Capture the cell that displays the provided text and extract its [X, Y] central coordinate. 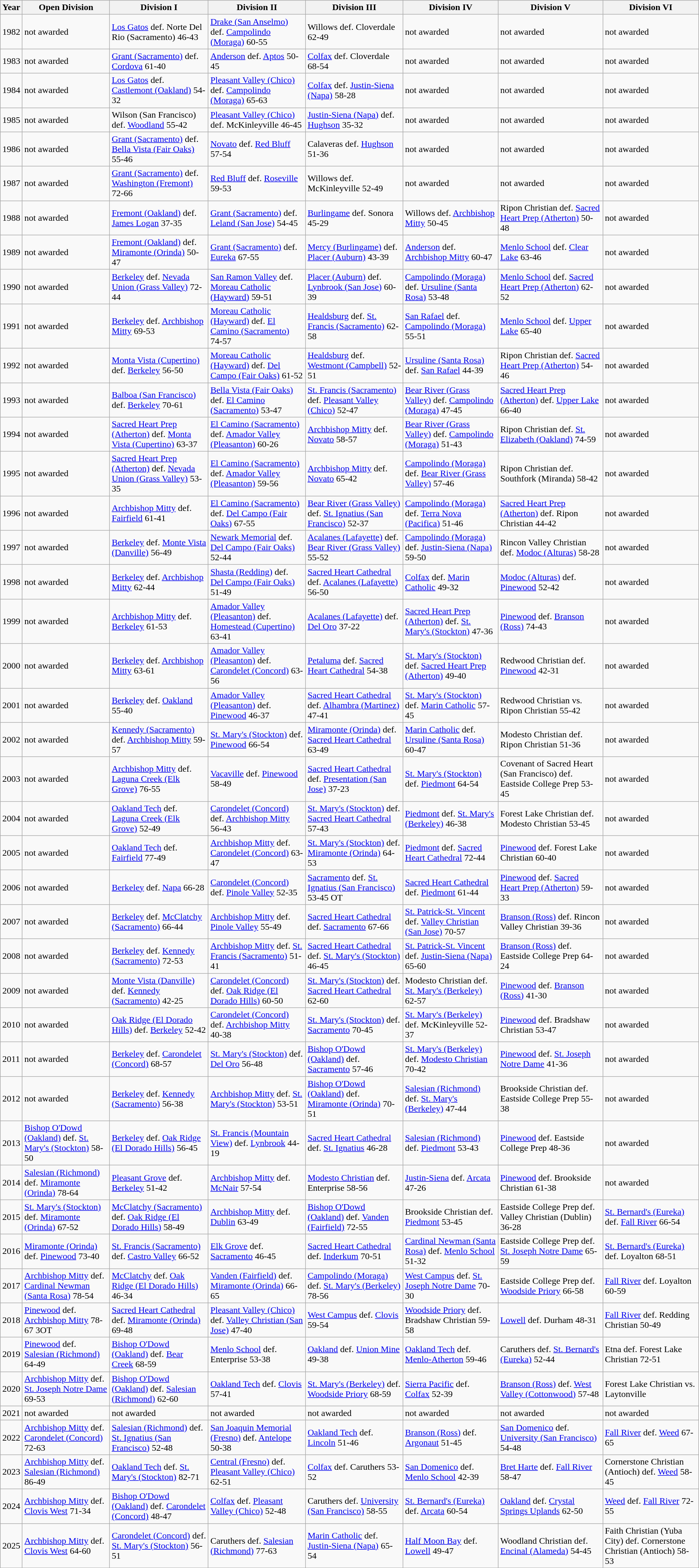
Sacred Heart Cathedral def. St. Mary's (Stockton) 46-45 [354, 956]
2017 [11, 1286]
Carondelet (Concord) def. Oak Ridge (El Dorado Hills) 60-50 [257, 991]
Sacred Heart Cathedral def. Acalanes (Lafayette) 56-50 [354, 582]
Half Moon Bay def. Lowell 49-47 [450, 1546]
Division IV [450, 7]
St. Mary's (Stockton) def. Piedmont 64-54 [450, 779]
Anderson def. Archbishop Mitty 60-47 [450, 252]
Oakland Tech def. St. Mary's (Stockton) 82-71 [159, 1472]
Elk Grove def. Sacramento 46-45 [257, 1251]
Woodland Christian def. Encinal (Alameda) 54-45 [550, 1546]
Sacred Heart Cathedral def. Miramonte (Orinda) 69-48 [159, 1320]
Drake (San Anselmo) def. Campolindo (Moraga) 60-55 [257, 32]
Bishop O'Dowd (Oakland) def. Miramonte (Orinda) 70-51 [354, 1099]
St. Patrick-St. Vincent def. Valley Christian (San Jose) 70-57 [450, 921]
Division VI [650, 7]
1998 [11, 582]
2024 [11, 1506]
Fremont (Oakland) def. James Logan 37-35 [159, 218]
Grant (Sacramento) def. Cordova 61-40 [159, 61]
St. Mary's (Stockton) def. Sacred Heart Cathedral 57-43 [354, 818]
St. Francis (Sacramento) def. Castro Valley 66-52 [159, 1251]
St. Francis (Mountain View) def. Lynbrook 44-19 [257, 1143]
El Camino (Sacramento) def. Del Campo (Fair Oaks) 67-55 [257, 513]
Willows def. Cloverdale 62-49 [354, 32]
Pinewood def. Forest Lake Christian 60-40 [550, 853]
2005 [11, 853]
Eastside College Prep def. Valley Christian (Dublin) 36-28 [550, 1217]
2019 [11, 1354]
2001 [11, 705]
1997 [11, 548]
Berkeley def. Carondelet (Concord) 68-57 [159, 1059]
Bear River (Grass Valley) def. Campolindo (Moraga) 51-43 [450, 434]
Sacramento def. St. Ignatius (San Francisco) 53-45 OT [354, 887]
Sacred Heart Cathedral def. Piedmont 61-44 [450, 887]
Miramonte (Orinda) def. Sacred Heart Cathedral 63-49 [354, 740]
2022 [11, 1437]
Fall River def. Redding Christian 50-49 [650, 1320]
Oakland Tech def. Menlo-Atherton 59-46 [450, 1354]
Archbishop Mitty def. St. Joseph Notre Dame 69-53 [66, 1389]
St. Mary's (Stockton) def. Miramonte (Orinda) 67-52 [66, 1217]
Sacred Heart Prep (Atherton) def. St. Mary's (Stockton) 47-36 [450, 622]
Division III [354, 7]
Modesto Christian def. Ripon Christian 51-36 [550, 740]
Grant (Sacramento) def. Eureka 67-55 [257, 252]
Placer (Auburn) def. Lynbrook (San Jose) 60-39 [354, 286]
Cardinal Newman (Santa Rosa) def. Menlo School 51-32 [450, 1251]
Modoc (Alturas) def. Pinewood 52-42 [550, 582]
Berkeley def. Kennedy (Sacramento) 72-53 [159, 956]
McClatchy (Sacramento) def. Oak Ridge (El Dorado Hills) 58-49 [159, 1217]
2014 [11, 1183]
Covenant of Sacred Heart (San Francisco) def. Eastside College Prep 53-45 [550, 779]
El Camino (Sacramento) def. Amador Valley (Pleasanton) 60-26 [257, 434]
Colfax def. Cloverdale 68-54 [354, 61]
Marin Catholic def. Ursuline (Santa Rosa) 60-47 [450, 740]
Acalanes (Lafayette) def. Del Oro 37-22 [354, 622]
Redwood Christian def. Pinewood 42-31 [550, 666]
Colfax def. Caruthers 53-52 [354, 1472]
2021 [11, 1413]
Bella Vista (Fair Oaks) def. El Camino (Sacramento) 53-47 [257, 400]
Willows def. McKinleyville 52-49 [354, 183]
St. Mary's (Stockton) def. Marin Catholic 57-45 [450, 705]
1999 [11, 622]
Ripon Christian def. Sacred Heart Prep (Atherton) 54-46 [550, 365]
Carondelet (Concord) def. Archbishop Mitty 40-38 [257, 1025]
Archbishop Mitty def. Carondelet (Concord) 63-47 [257, 853]
1986 [11, 149]
Pleasant Grove def. Berkeley 51-42 [159, 1183]
2023 [11, 1472]
West Campus def. Clovis 59-54 [354, 1320]
1995 [11, 474]
Oakland Tech def. Clovis 57-41 [257, 1389]
Oakland def. Union Mine 49-38 [354, 1354]
1985 [11, 120]
Pleasant Valley (Chico) def. Valley Christian (San Jose) 47-40 [257, 1320]
Pleasant Valley (Chico) def. Campolindo (Moraga) 65-63 [257, 90]
Sacred Heart Cathedral def. Sacramento 67-66 [354, 921]
Monte Vista (Danville) def. Kennedy (Sacramento) 42-25 [159, 991]
Sacred Heart Prep (Atherton) def. Monta Vista (Cupertino) 63-37 [159, 434]
Redwood Christian vs. Ripon Christian 55-42 [550, 705]
Open Division [66, 7]
Pinewood def. Branson (Ross) 41-30 [550, 991]
Oak Ridge (El Dorado Hills) def. Berkeley 52-42 [159, 1025]
Novato def. Red Bluff 57-54 [257, 149]
Campolindo (Moraga) def. Bear River (Grass Valley) 57-46 [450, 474]
Berkeley def. Oak Ridge (El Dorado Hills) 56-45 [159, 1143]
Archbishop Mitty def. Berkeley 61-53 [159, 622]
Fall River def. Weed 67-65 [650, 1437]
Carondelet (Concord) def. Archbishop Mitty 56-43 [257, 818]
1982 [11, 32]
2025 [11, 1546]
Archbishop Mitty def. Clovis West 64-60 [66, 1546]
St. Mary's (Stockton) def. Sacred Heart Cathedral 62-60 [354, 991]
2012 [11, 1099]
Salesian (Richmond) def. Piedmont 53-43 [450, 1143]
2007 [11, 921]
Caruthers def. Salesian (Richmond) 77-63 [257, 1546]
Caruthers def. University (San Francisco) 58-55 [354, 1506]
Petaluma def. Sacred Heart Cathedral 54-38 [354, 666]
1987 [11, 183]
Archbishop Mitty def. Pinole Valley 55-49 [257, 921]
St. Bernard's (Eureka) def. Fall River 66-54 [650, 1217]
Los Gatos def. Castlemont (Oakland) 54-32 [159, 90]
St. Mary's (Stockton) def. Sacred Heart Prep (Atherton) 49-40 [450, 666]
Oakland Tech def. Laguna Creek (Elk Grove) 52-49 [159, 818]
Amador Valley (Pleasanton) def. Pinewood 46-37 [257, 705]
Amador Valley (Pleasanton) def. Homestead (Cupertino) 63-41 [257, 622]
2002 [11, 740]
1988 [11, 218]
Archbishop Mitty def. St. Mary's (Stockton) 53-51 [257, 1099]
Division I [159, 7]
Bishop O'Dowd (Oakland) def. Bear Creek 68-59 [159, 1354]
Pleasant Valley (Chico) def. McKinleyville 46-45 [257, 120]
Bishop O'Dowd (Oakland) def. Sacramento 57-46 [354, 1059]
Etna def. Forest Lake Christian 72-51 [650, 1354]
Modesto Christian def. Enterprise 58-56 [354, 1183]
Kennedy (Sacramento) def. Archbishop Mitty 59-57 [159, 740]
Menlo School def. Upper Lake 65-40 [550, 326]
Weed def. Fall River 72-55 [650, 1506]
Anderson def. Aptos 50-45 [257, 61]
Colfax def. Pleasant Valley (Chico) 52-48 [257, 1506]
Grant (Sacramento) def. Leland (San Jose) 54-45 [257, 218]
Archbishop Mitty def. Fairfield 61-41 [159, 513]
Justin-Siena def. Arcata 47-26 [450, 1183]
Branson (Ross) def. West Valley (Cottonwood) 57-48 [550, 1389]
Central (Fresno) def. Pleasant Valley (Chico) 62-51 [257, 1472]
St. Mary's (Stockton) def. Pinewood 66-54 [257, 740]
Archbishop Mitty def. Salesian (Richmond) 86-49 [66, 1472]
St. Bernard's (Eureka) def. Arcata 60-54 [450, 1506]
2018 [11, 1320]
Sacred Heart Cathedral def. St. Ignatius 46-28 [354, 1143]
Sacred Heart Prep (Atherton) def. Nevada Union (Grass Valley) 53-35 [159, 474]
Berkeley def. Archbishop Mitty 62-44 [159, 582]
St. Francis (Sacramento) def. Pleasant Valley (Chico) 52-47 [354, 400]
Salesian (Richmond) def. St. Ignatius (San Francisco) 52-48 [159, 1437]
Carondelet (Concord) def. Pinole Valley 52-35 [257, 887]
Colfax def. Marin Catholic 49-32 [450, 582]
West Campus def. St. Joseph Notre Dame 70-30 [450, 1286]
Berkeley def. Archbishop Mitty 63-61 [159, 666]
Burlingame def. Sonora 45-29 [354, 218]
Berkeley def. Oakland 55-40 [159, 705]
El Camino (Sacramento) def. Amador Valley (Pleasanton) 59-56 [257, 474]
Los Gatos def. Norte Del Rio (Sacramento) 46-43 [159, 32]
Calaveras def. Hughson 51-36 [354, 149]
2004 [11, 818]
Ripon Christian def. Sacred Heart Prep (Atherton) 50-48 [550, 218]
Bishop O'Dowd (Oakland) def. Vanden (Fairfield) 72-55 [354, 1217]
Pinewood def. St. Joseph Notre Dame 41-36 [550, 1059]
Wilson (San Francisco) def. Woodland 55-42 [159, 120]
Marin Catholic def. Justin-Siena (Napa) 65-54 [354, 1546]
2020 [11, 1389]
Bret Harte def. Fall River 58-47 [550, 1472]
Red Bluff def. Roseville 59-53 [257, 183]
1990 [11, 286]
Carondelet (Concord) def. St. Mary's (Stockton) 56-51 [159, 1546]
Bishop O'Dowd (Oakland) def. Salesian (Richmond) 62-60 [159, 1389]
Eastside College Prep def. Woodside Priory 66-58 [550, 1286]
1992 [11, 365]
Ursuline (Santa Rosa) def. San Rafael 44-39 [450, 365]
Bear River (Grass Valley) def. St. Ignatius (San Francisco) 52-37 [354, 513]
Fall River def. Loyalton 60-59 [650, 1286]
Archbishop Mitty def. Carondelet (Concord) 72-63 [66, 1437]
Grant (Sacramento) def. Washington (Fremont) 72-66 [159, 183]
Balboa (San Francisco) def. Berkeley 70-61 [159, 400]
Acalanes (Lafayette) def. Bear River (Grass Valley) 55-52 [354, 548]
Archbishop Mitty def. McNair 57-54 [257, 1183]
2016 [11, 1251]
Shasta (Redding) def. Del Campo (Fair Oaks) 51-49 [257, 582]
Berkeley def. Kennedy (Sacramento) 56-38 [159, 1099]
Pinewood def. Brookside Christian 61-38 [550, 1183]
Pinewood def. Bradshaw Christian 53-47 [550, 1025]
Berkeley def. Monte Vista (Danville) 56-49 [159, 548]
Faith Christian (Yuba City) def. Cornerstone Christian (Antioch) 58-53 [650, 1546]
Salesian (Richmond) def. Miramonte (Orinda) 78-64 [66, 1183]
Menlo School def. Sacred Heart Prep (Atherton) 62-52 [550, 286]
Campolindo (Moraga) def. St. Mary's (Berkeley) 78-56 [354, 1286]
2008 [11, 956]
2013 [11, 1143]
1996 [11, 513]
Archbishop Mitty def. Dublin 63-49 [257, 1217]
Miramonte (Orinda) def. Pinewood 73-40 [66, 1251]
Forest Lake Christian def. Modesto Christian 53-45 [550, 818]
Modesto Christian def. St. Mary's (Berkeley) 62-57 [450, 991]
Menlo School def. Clear Lake 63-46 [550, 252]
San Joaquin Memorial (Fresno) def. Antelope 50-38 [257, 1437]
Berkeley def. Napa 66-28 [159, 887]
2009 [11, 991]
Pinewood def. Branson (Ross) 74-43 [550, 622]
McClatchy def. Oak Ridge (El Dorado Hills) 46-34 [159, 1286]
Newark Memorial def. Del Campo (Fair Oaks) 52-44 [257, 548]
2000 [11, 666]
Archbishop Mitty def. Laguna Creek (Elk Grove) 76-55 [159, 779]
Justin-Siena (Napa) def. Hughson 35-32 [354, 120]
St. Mary's (Berkeley) def. Modesto Christian 70-42 [450, 1059]
2011 [11, 1059]
Branson (Ross) def. Eastside College Prep 64-24 [550, 956]
Sierra Pacific def. Colfax 52-39 [450, 1389]
1989 [11, 252]
Bishop O'Dowd (Oakland) def. Carondelet (Concord) 48-47 [159, 1506]
Monta Vista (Cupertino) def. Berkeley 56-50 [159, 365]
Archbishop Mitty def. Novato 58-57 [354, 434]
Sacred Heart Prep (Atherton) def. Ripon Christian 44-42 [550, 513]
San Ramon Valley def. Moreau Catholic (Hayward) 59-51 [257, 286]
Salesian (Richmond) def. St. Mary's (Berkeley) 47-44 [450, 1099]
Berkeley def. Nevada Union (Grass Valley) 72-44 [159, 286]
Campolindo (Moraga) def. Ursuline (Santa Rosa) 53-48 [450, 286]
Pinewood def. Sacred Heart Prep (Atherton) 59-33 [550, 887]
1994 [11, 434]
1991 [11, 326]
St. Bernard's (Eureka) def. Loyalton 68-51 [650, 1251]
Grant (Sacramento) def. Bella Vista (Fair Oaks) 55-46 [159, 149]
Brookside Christian def. Piedmont 53-45 [450, 1217]
2006 [11, 887]
Campolindo (Moraga) def. Justin-Siena (Napa) 59-50 [450, 548]
Campolindo (Moraga) def. Terra Nova (Pacifica) 51-46 [450, 513]
Archbishop Mitty def. Cardinal Newman (Santa Rosa) 78-54 [66, 1286]
Willows def. Archbishop Mitty 50-45 [450, 218]
Pinewood def. Eastside College Prep 48-36 [550, 1143]
Archbishop Mitty def. Clovis West 71-34 [66, 1506]
St. Patrick-St. Vincent def. Justin-Siena (Napa) 65-60 [450, 956]
Healdsburg def. Westmont (Campbell) 52-51 [354, 365]
Bishop O'Dowd (Oakland) def. St. Mary's (Stockton) 58-50 [66, 1143]
San Rafael def. Campolindo (Moraga) 55-51 [450, 326]
Division II [257, 7]
Piedmont def. Sacred Heart Cathedral 72-44 [450, 853]
Ripon Christian def. St. Elizabeth (Oakland) 74-59 [550, 434]
1983 [11, 61]
Ripon Christian def. Southfork (Miranda) 58-42 [550, 474]
Mercy (Burlingame) def. Placer (Auburn) 43-39 [354, 252]
Oakland def. Crystal Springs Uplands 62-50 [550, 1506]
Bear River (Grass Valley) def. Campolindo (Moraga) 47-45 [450, 400]
Caruthers def. St. Bernard's (Eureka) 52-44 [550, 1354]
Cornerstone Christian (Antioch) def. Weed 58-45 [650, 1472]
Sacred Heart Prep (Atherton) def. Upper Lake 66-40 [550, 400]
Pinewood def. Archbishop Mitty 78-67 3OT [66, 1320]
Branson (Ross) def. Rincon Valley Christian 39-36 [550, 921]
Division V [550, 7]
Sacred Heart Cathedral def. Inderkum 70-51 [354, 1251]
St. Mary's (Stockton) def. Del Oro 56-48 [257, 1059]
Berkeley def. Archbishop Mitty 69-53 [159, 326]
Menlo School def. Enterprise 53-38 [257, 1354]
St. Mary's (Stockton) def. Sacramento 70-45 [354, 1025]
Eastside College Prep def. St. Joseph Notre Dame 65-59 [550, 1251]
Woodside Priory def. Bradshaw Christian 59-58 [450, 1320]
Berkeley def. McClatchy (Sacramento) 66-44 [159, 921]
San Domenico def. Menlo School 42-39 [450, 1472]
2015 [11, 1217]
Sacred Heart Cathedral def. Alhambra (Martinez) 47-41 [354, 705]
Lowell def. Durham 48-31 [550, 1320]
Vanden (Fairfield) def. Miramonte (Orinda) 66-65 [257, 1286]
Archbishop Mitty def. Novato 65-42 [354, 474]
St. Mary's (Stockton) def. Miramonte (Orinda) 64-53 [354, 853]
Year [11, 7]
Vacaville def. Pinewood 58-49 [257, 779]
Moreau Catholic (Hayward) def. Del Campo (Fair Oaks) 61-52 [257, 365]
Branson (Ross) def. Argonaut 51-45 [450, 1437]
St. Mary's (Berkeley) def. McKinleyville 52-37 [450, 1025]
2003 [11, 779]
1993 [11, 400]
Sacred Heart Cathedral def. Presentation (San Jose) 37-23 [354, 779]
San Domenico def. University (San Francisco) 54-48 [550, 1437]
Oakland Tech def. Lincoln 51-46 [354, 1437]
St. Mary's (Berkeley) def. Woodside Priory 68-59 [354, 1389]
Brookside Christian def. Eastside College Prep 55-38 [550, 1099]
Archbishop Mitty def. St. Francis (Sacramento) 51-41 [257, 956]
Rincon Valley Christian def. Modoc (Alturas) 58-28 [550, 548]
Oakland Tech def. Fairfield 77-49 [159, 853]
Pinewood def. Salesian (Richmond) 64-49 [66, 1354]
1984 [11, 90]
Forest Lake Christian vs. Laytonville [650, 1389]
Piedmont def. St. Mary's (Berkeley) 46-38 [450, 818]
Fremont (Oakland) def. Miramonte (Orinda) 50-47 [159, 252]
Healdsburg def. St. Francis (Sacramento) 62-58 [354, 326]
Colfax def. Justin-Siena (Napa) 58-28 [354, 90]
2010 [11, 1025]
Amador Valley (Pleasanton) def. Carondelet (Concord) 63-56 [257, 666]
Moreau Catholic (Hayward) def. El Camino (Sacramento) 74-57 [257, 326]
